Determine the [X, Y] coordinate at the center of the cell enclosing the given text.  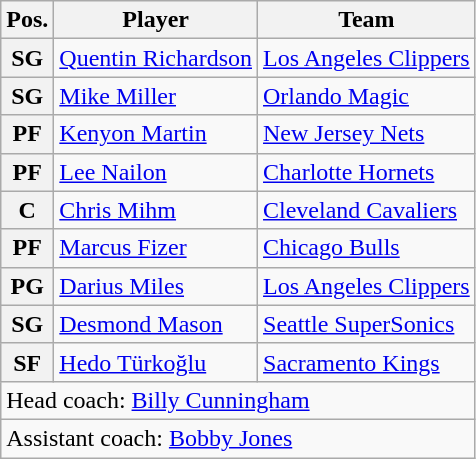
Head coach: Billy Cunningham [238, 400]
Assistant coach: Bobby Jones [238, 438]
Darius Miles [156, 286]
Cleveland Cavaliers [367, 210]
Chicago Bulls [367, 248]
Kenyon Martin [156, 134]
Desmond Mason [156, 324]
Marcus Fizer [156, 248]
Lee Nailon [156, 172]
C [28, 210]
Team [367, 20]
Sacramento Kings [367, 362]
Pos. [28, 20]
Charlotte Hornets [367, 172]
Player [156, 20]
Quentin Richardson [156, 58]
SF [28, 362]
New Jersey Nets [367, 134]
Hedo Türkoğlu [156, 362]
PG [28, 286]
Orlando Magic [367, 96]
Mike Miller [156, 96]
Chris Mihm [156, 210]
Seattle SuperSonics [367, 324]
